Return the [x, y] coordinate for the center point of the cell that contains the specified text.  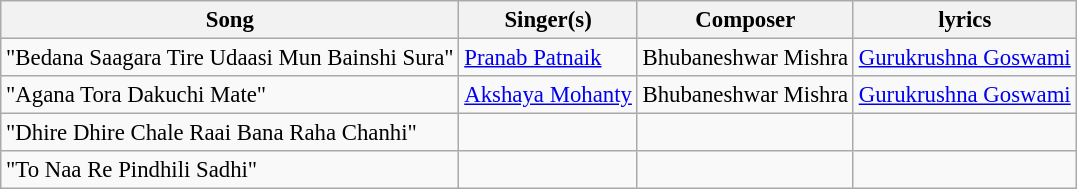
"Agana Tora Dakuchi Mate" [230, 95]
lyrics [964, 20]
"Dhire Dhire Chale Raai Bana Raha Chanhi" [230, 133]
"Bedana Saagara Tire Udaasi Mun Bainshi Sura" [230, 58]
Song [230, 20]
"To Naa Re Pindhili Sadhi" [230, 170]
Pranab Patnaik [548, 58]
Singer(s) [548, 20]
Composer [745, 20]
Akshaya Mohanty [548, 95]
